Extract the (X, Y) coordinate from the center of the cell holding the provided text.  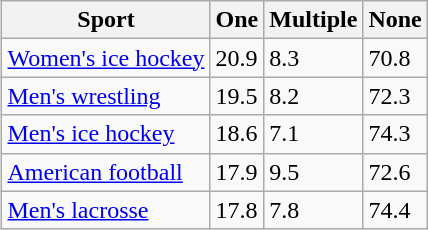
None (395, 20)
72.6 (395, 172)
Multiple (314, 20)
74.4 (395, 210)
Women's ice hockey (106, 58)
20.9 (237, 58)
17.8 (237, 210)
19.5 (237, 96)
Sport (106, 20)
7.1 (314, 134)
Men's lacrosse (106, 210)
17.9 (237, 172)
74.3 (395, 134)
18.6 (237, 134)
One (237, 20)
Men's wrestling (106, 96)
7.8 (314, 210)
American football (106, 172)
8.2 (314, 96)
70.8 (395, 58)
Men's ice hockey (106, 134)
8.3 (314, 58)
72.3 (395, 96)
9.5 (314, 172)
